Determine the (X, Y) coordinate at the center of the cell enclosing the given text.  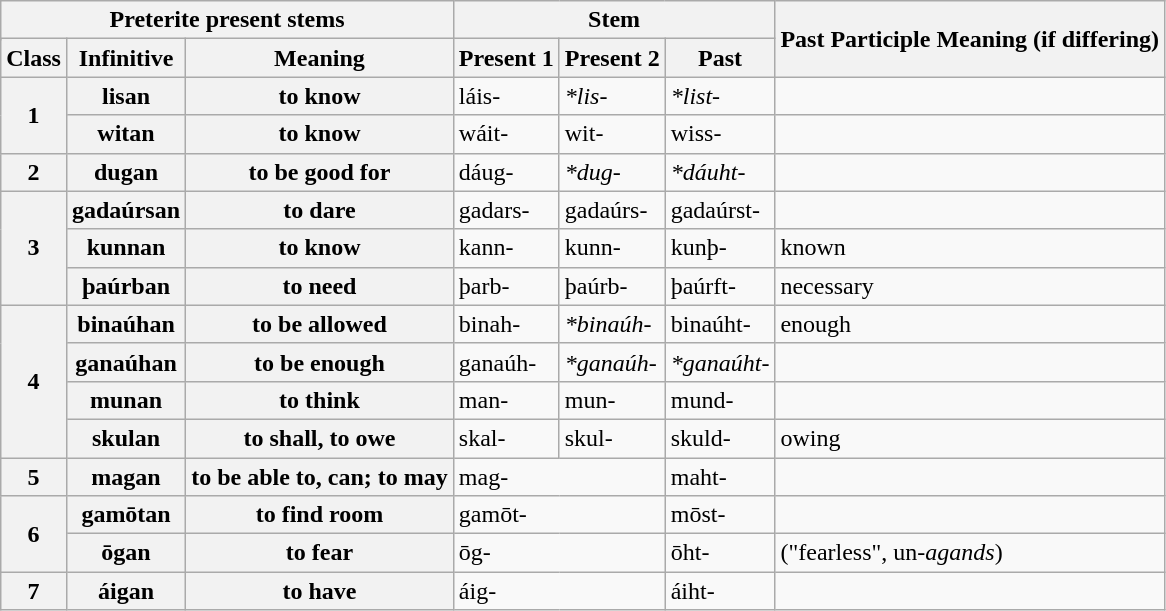
þaúrban (126, 286)
skulan (126, 438)
dugan (126, 172)
to think (320, 400)
to dare (320, 210)
wiss- (720, 134)
mōst- (720, 515)
kann- (506, 248)
gadaúrst- (720, 210)
maht- (720, 477)
mun- (612, 400)
enough (970, 324)
ganaúh- (506, 362)
to need (320, 286)
*list- (720, 96)
*dug- (612, 172)
áig- (559, 591)
skul- (612, 438)
man- (506, 400)
*dáuht- (720, 172)
wit- (612, 134)
kunnan (126, 248)
binah- (506, 324)
ōgan (126, 553)
to be good for (320, 172)
gadars- (506, 210)
áigan (126, 591)
Class (34, 58)
to find room (320, 515)
þarb- (506, 286)
dáug- (506, 172)
wáit- (506, 134)
*ganaúh- (612, 362)
to shall, to owe (320, 438)
Present 1 (506, 58)
4 (34, 381)
owing (970, 438)
necessary (970, 286)
("fearless", un-agands) (970, 553)
to be able to, can; to may (320, 477)
mund- (720, 400)
witan (126, 134)
skal- (506, 438)
gamōtan (126, 515)
known (970, 248)
magan (126, 477)
*lis- (612, 96)
Preterite present stems (228, 20)
*binaúh- (612, 324)
gadaúrs- (612, 210)
gadaúrsan (126, 210)
skuld- (720, 438)
7 (34, 591)
Infinitive (126, 58)
ganaúhan (126, 362)
2 (34, 172)
3 (34, 248)
*ganaúht- (720, 362)
munan (126, 400)
Present 2 (612, 58)
áiht- (720, 591)
þaúrft- (720, 286)
gamōt- (559, 515)
to be allowed (320, 324)
þaúrb- (612, 286)
ōht- (720, 553)
kunþ- (720, 248)
binaúht- (720, 324)
lisan (126, 96)
ōg- (559, 553)
mag- (559, 477)
láis- (506, 96)
5 (34, 477)
to fear (320, 553)
Meaning (320, 58)
to have (320, 591)
Past Participle Meaning (if differing) (970, 39)
Past (720, 58)
binaúhan (126, 324)
Stem (614, 20)
kunn- (612, 248)
6 (34, 534)
1 (34, 115)
to be enough (320, 362)
